Search for the cell housing the specified text and yield its (X, Y) center coordinate. 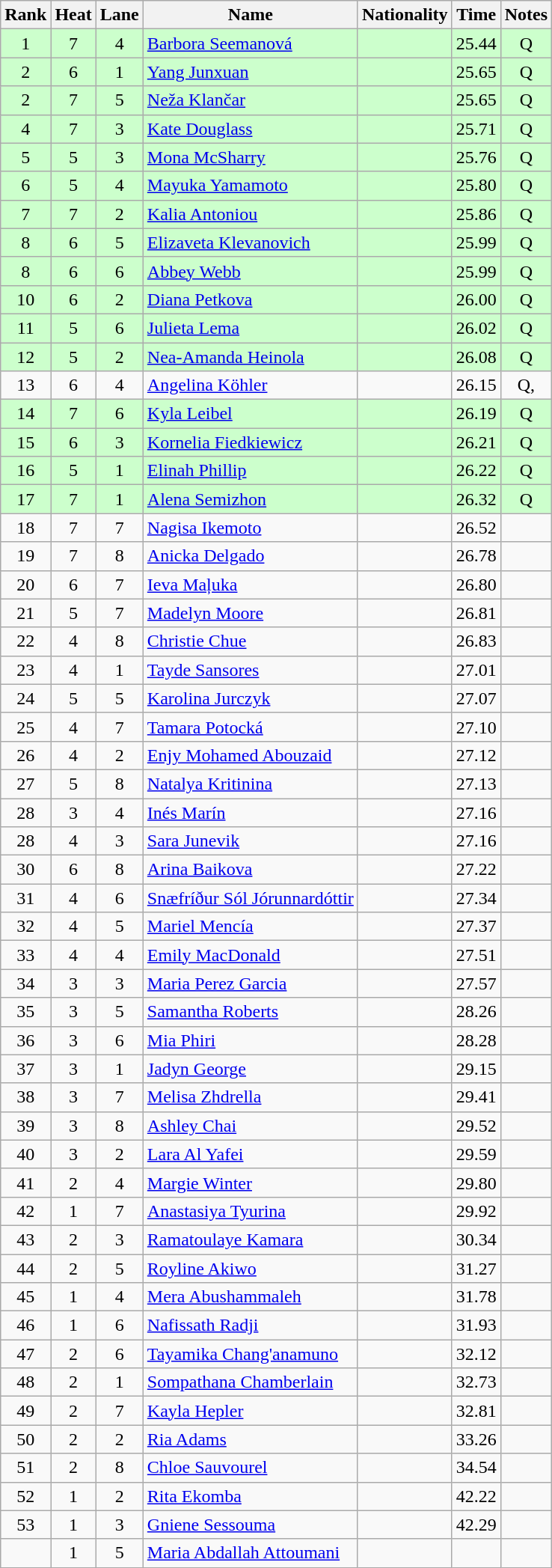
25 (25, 727)
27.34 (476, 898)
Sompathana Chamberlain (250, 1382)
27 (25, 784)
50 (25, 1439)
21 (25, 613)
Kayla Hepler (250, 1411)
Lane (120, 15)
27.57 (476, 983)
Samantha Roberts (250, 1012)
Ieva Maļuka (250, 585)
Mona McSharry (250, 157)
32.81 (476, 1411)
36 (25, 1040)
11 (25, 328)
Mayuka Yamamoto (250, 186)
34.54 (476, 1468)
30 (25, 870)
32 (25, 927)
Nationality (405, 15)
Elizaveta Klevanovich (250, 242)
Kalia Antoniou (250, 214)
26.21 (476, 442)
31.78 (476, 1297)
38 (25, 1097)
24 (25, 698)
10 (25, 299)
23 (25, 670)
26.00 (476, 299)
26.80 (476, 585)
27.10 (476, 727)
Mia Phiri (250, 1040)
29.80 (476, 1183)
26.08 (476, 357)
Neža Klančar (250, 100)
29.59 (476, 1154)
48 (25, 1382)
Name (250, 15)
34 (25, 983)
26.83 (476, 641)
Rank (25, 15)
25.86 (476, 214)
26.22 (476, 471)
26.52 (476, 528)
15 (25, 442)
Kyla Leibel (250, 414)
43 (25, 1239)
42 (25, 1211)
Nea-Amanda Heinola (250, 357)
Natalya Kritinina (250, 784)
Diana Petkova (250, 299)
Tayamika Chang'anamuno (250, 1354)
Karolina Jurczyk (250, 698)
Angelina Köhler (250, 385)
31 (25, 898)
Christie Chue (250, 641)
20 (25, 585)
27.22 (476, 870)
13 (25, 385)
18 (25, 528)
Kornelia Fiedkiewicz (250, 442)
Jadyn George (250, 1069)
Emily MacDonald (250, 955)
52 (25, 1496)
19 (25, 556)
16 (25, 471)
28.28 (476, 1040)
26.32 (476, 499)
Ashley Chai (250, 1126)
44 (25, 1269)
26.19 (476, 414)
Sara Junevik (250, 841)
Julieta Lema (250, 328)
27.37 (476, 927)
49 (25, 1411)
26.78 (476, 556)
Snæfríður Sól Jórunnardóttir (250, 898)
Mariel Mencía (250, 927)
Royline Akiwo (250, 1269)
45 (25, 1297)
17 (25, 499)
Lara Al Yafei (250, 1154)
Nafissath Radji (250, 1326)
Mera Abushammaleh (250, 1297)
33 (25, 955)
42.29 (476, 1525)
Chloe Sauvourel (250, 1468)
31.93 (476, 1326)
25.71 (476, 129)
25.76 (476, 157)
46 (25, 1326)
Notes (526, 15)
Elinah Phillip (250, 471)
47 (25, 1354)
26 (25, 755)
Tamara Potocká (250, 727)
27.13 (476, 784)
Anastasiya Tyurina (250, 1211)
Maria Perez Garcia (250, 983)
Ramatoulaye Kamara (250, 1239)
27.12 (476, 755)
Enjy Mohamed Abouzaid (250, 755)
27.01 (476, 670)
26.81 (476, 613)
Inés Marín (250, 812)
39 (25, 1126)
Rita Ekomba (250, 1496)
42.22 (476, 1496)
Ria Adams (250, 1439)
14 (25, 414)
Tayde Sansores (250, 670)
Anicka Delgado (250, 556)
32.12 (476, 1354)
Yang Junxuan (250, 72)
29.52 (476, 1126)
35 (25, 1012)
29.15 (476, 1069)
Q, (526, 385)
30.34 (476, 1239)
29.92 (476, 1211)
25.44 (476, 43)
22 (25, 641)
26.02 (476, 328)
37 (25, 1069)
Heat (73, 15)
Gniene Sessouma (250, 1525)
28.26 (476, 1012)
53 (25, 1525)
Madelyn Moore (250, 613)
Arina Baikova (250, 870)
Abbey Webb (250, 271)
Kate Douglass (250, 129)
27.07 (476, 698)
31.27 (476, 1269)
Nagisa Ikemoto (250, 528)
25.80 (476, 186)
Maria Abdallah Attoumani (250, 1553)
32.73 (476, 1382)
Melisa Zhdrella (250, 1097)
Barbora Seemanová (250, 43)
41 (25, 1183)
Alena Semizhon (250, 499)
33.26 (476, 1439)
51 (25, 1468)
27.51 (476, 955)
12 (25, 357)
Time (476, 15)
40 (25, 1154)
26.15 (476, 385)
29.41 (476, 1097)
Margie Winter (250, 1183)
